Detect which cell encompasses the target text, then output its [X, Y] center coordinate. 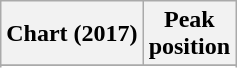
Chart (2017) [72, 34]
Peakposition [189, 34]
